For the text-containing cell, return its midpoint in (X, Y) coordinate format. 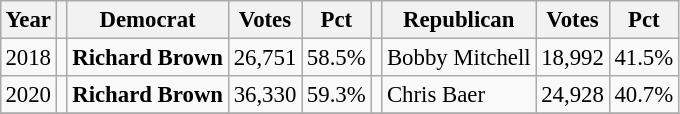
2018 (28, 57)
Year (28, 20)
36,330 (264, 95)
Democrat (148, 20)
58.5% (336, 57)
59.3% (336, 95)
40.7% (644, 95)
41.5% (644, 57)
Bobby Mitchell (459, 57)
26,751 (264, 57)
24,928 (572, 95)
Chris Baer (459, 95)
2020 (28, 95)
Republican (459, 20)
18,992 (572, 57)
